Identify which cell holds the provided text, then report its [x, y] central coordinate. 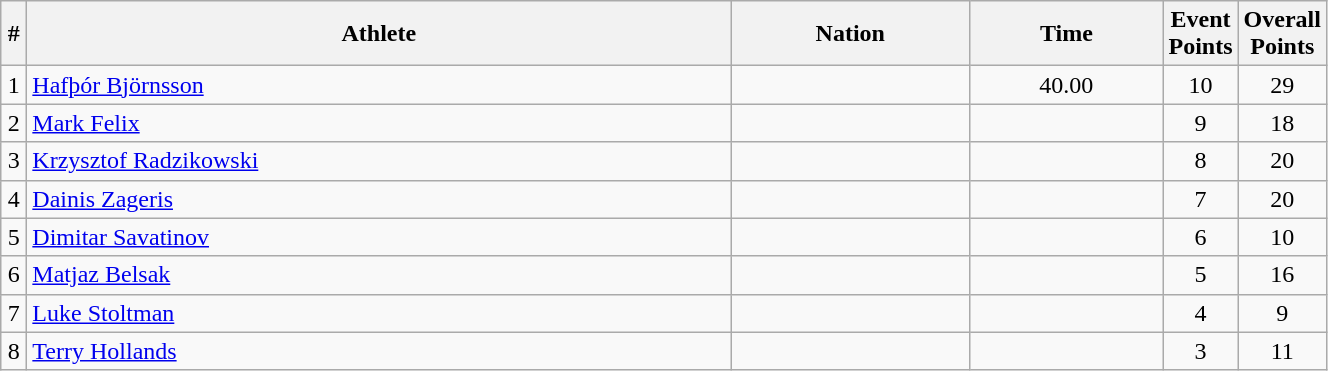
29 [1282, 85]
16 [1282, 275]
Athlete [379, 34]
# [14, 34]
Event Points [1200, 34]
2 [14, 123]
18 [1282, 123]
Luke Stoltman [379, 313]
1 [14, 85]
Hafþór Björnsson [379, 85]
Nation [850, 34]
Overall Points [1282, 34]
Dainis Zageris [379, 199]
Terry Hollands [379, 351]
Mark Felix [379, 123]
Time [1066, 34]
Dimitar Savatinov [379, 237]
Matjaz Belsak [379, 275]
40.00 [1066, 85]
11 [1282, 351]
Krzysztof Radzikowski [379, 161]
